Return the [X, Y] coordinate for the center point of the cell that contains the specified text.  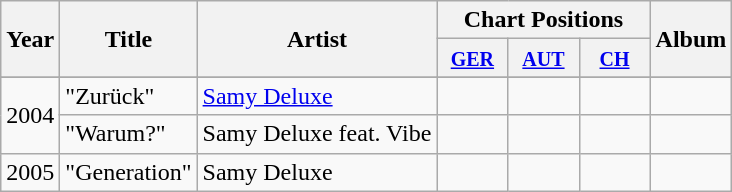
"Generation" [128, 172]
"Warum?" [128, 134]
CH [614, 58]
2004 [30, 115]
Artist [317, 39]
GER [472, 58]
Chart Positions [544, 20]
"Zurück" [128, 96]
Year [30, 39]
Album [691, 39]
AUT [544, 58]
2005 [30, 172]
Title [128, 39]
Samy Deluxe feat. Vibe [317, 134]
